For the text-containing cell, return its midpoint in (x, y) coordinate format. 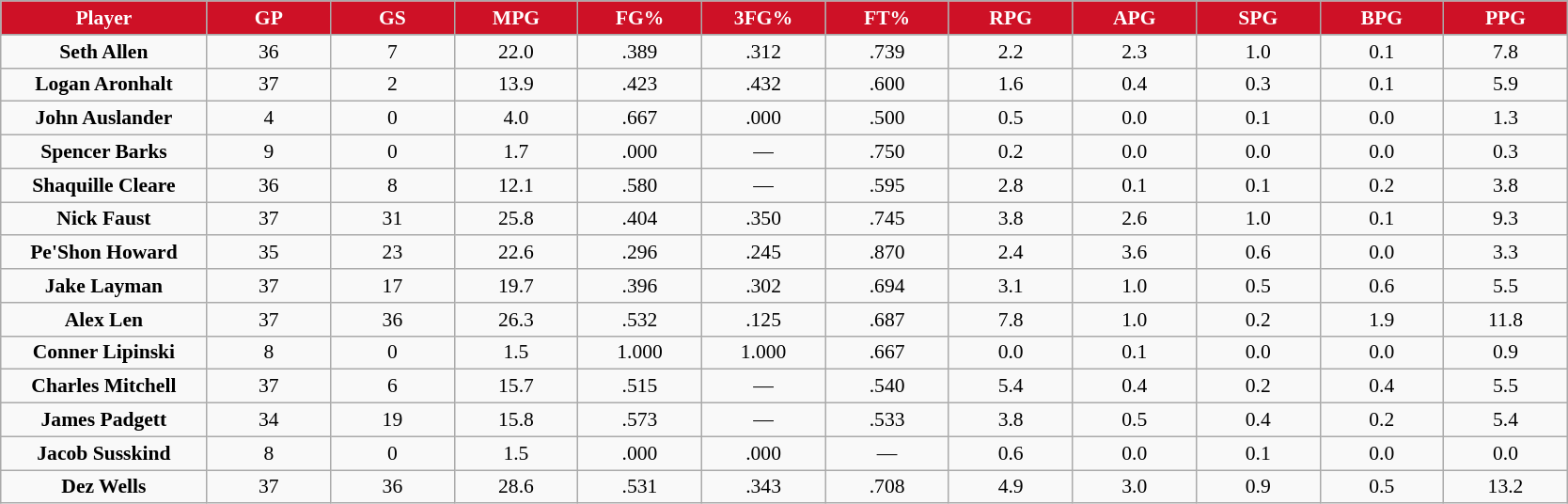
.423 (640, 85)
RPG (1011, 18)
.432 (763, 85)
.708 (887, 487)
22.0 (516, 52)
2 (393, 85)
SPG (1258, 18)
.296 (640, 253)
Seth Allen (103, 52)
.580 (640, 185)
.532 (640, 320)
Player (103, 18)
.540 (887, 386)
.531 (640, 487)
FG% (640, 18)
2.6 (1135, 219)
.739 (887, 52)
Alex Len (103, 320)
19 (393, 420)
13.9 (516, 85)
23 (393, 253)
John Auslander (103, 118)
3FG% (763, 18)
Logan Aronhalt (103, 85)
.302 (763, 286)
9.3 (1506, 219)
Pe'Shon Howard (103, 253)
.245 (763, 253)
Jacob Susskind (103, 453)
15.8 (516, 420)
.125 (763, 320)
APG (1135, 18)
2.2 (1011, 52)
17 (393, 286)
.343 (763, 487)
Spencer Barks (103, 152)
19.7 (516, 286)
4.9 (1011, 487)
13.2 (1506, 487)
25.8 (516, 219)
.312 (763, 52)
.600 (887, 85)
.595 (887, 185)
.750 (887, 152)
PPG (1506, 18)
Shaquille Cleare (103, 185)
GP (269, 18)
26.3 (516, 320)
.745 (887, 219)
.500 (887, 118)
2.8 (1011, 185)
15.7 (516, 386)
9 (269, 152)
MPG (516, 18)
2.3 (1135, 52)
Charles Mitchell (103, 386)
Jake Layman (103, 286)
3.0 (1135, 487)
.533 (887, 420)
1.7 (516, 152)
.870 (887, 253)
.396 (640, 286)
James Padgett (103, 420)
.404 (640, 219)
28.6 (516, 487)
.687 (887, 320)
12.1 (516, 185)
.515 (640, 386)
1.6 (1011, 85)
Conner Lipinski (103, 353)
2.4 (1011, 253)
31 (393, 219)
11.8 (1506, 320)
4.0 (516, 118)
1.9 (1382, 320)
.350 (763, 219)
22.6 (516, 253)
Dez Wells (103, 487)
7 (393, 52)
GS (393, 18)
4 (269, 118)
35 (269, 253)
1.3 (1506, 118)
5.9 (1506, 85)
.573 (640, 420)
3.3 (1506, 253)
34 (269, 420)
FT% (887, 18)
3.1 (1011, 286)
3.6 (1135, 253)
BPG (1382, 18)
Nick Faust (103, 219)
.694 (887, 286)
6 (393, 386)
.389 (640, 52)
